Extract the [X, Y] coordinate from the center of the cell holding the provided text.  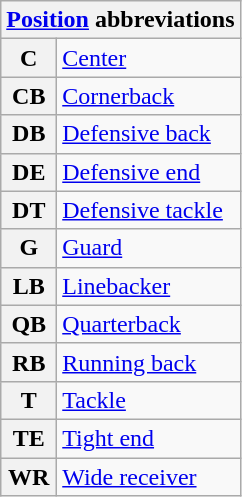
Center [148, 58]
Cornerback [148, 96]
Tight end [148, 438]
Quarterback [148, 324]
G [29, 248]
DB [29, 134]
QB [29, 324]
Defensive tackle [148, 210]
TE [29, 438]
Position abbreviations [120, 20]
WR [29, 477]
Wide receiver [148, 477]
Tackle [148, 400]
LB [29, 286]
Defensive back [148, 134]
DT [29, 210]
RB [29, 362]
C [29, 58]
CB [29, 96]
Running back [148, 362]
Guard [148, 248]
Defensive end [148, 172]
Linebacker [148, 286]
T [29, 400]
DE [29, 172]
